Detect which cell encompasses the target text, then output its [x, y] center coordinate. 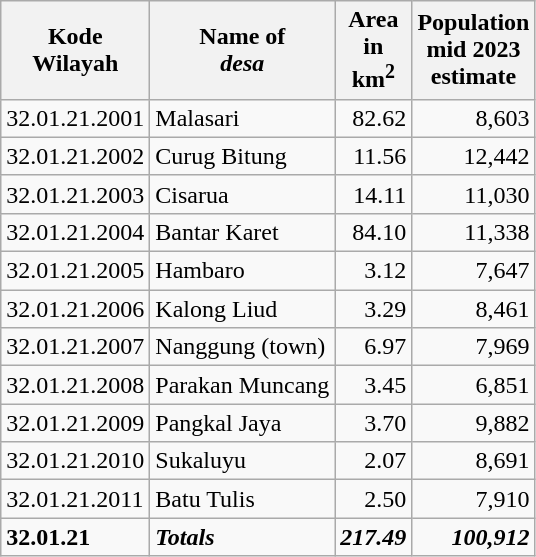
32.01.21.2001 [76, 118]
32.01.21.2008 [76, 385]
2.50 [374, 499]
3.45 [374, 385]
Cisarua [242, 194]
32.01.21.2004 [76, 232]
Name of desa [242, 50]
8,691 [474, 461]
7,969 [474, 347]
Populationmid 2023estimate [474, 50]
Bantar Karet [242, 232]
6,851 [474, 385]
8,461 [474, 309]
32.01.21.2002 [76, 156]
Hambaro [242, 271]
32.01.21.2005 [76, 271]
3.70 [374, 423]
Kalong Liud [242, 309]
6.97 [374, 347]
Batu Tulis [242, 499]
9,882 [474, 423]
3.12 [374, 271]
82.62 [374, 118]
7,647 [474, 271]
100,912 [474, 537]
32.01.21.2007 [76, 347]
217.49 [374, 537]
11,338 [474, 232]
Area in km2 [374, 50]
32.01.21.2009 [76, 423]
32.01.21.2006 [76, 309]
Curug Bitung [242, 156]
11,030 [474, 194]
Totals [242, 537]
32.01.21.2003 [76, 194]
84.10 [374, 232]
32.01.21.2011 [76, 499]
8,603 [474, 118]
Kode Wilayah [76, 50]
Parakan Muncang [242, 385]
3.29 [374, 309]
11.56 [374, 156]
14.11 [374, 194]
2.07 [374, 461]
Sukaluyu [242, 461]
12,442 [474, 156]
32.01.21 [76, 537]
Pangkal Jaya [242, 423]
Nanggung (town) [242, 347]
32.01.21.2010 [76, 461]
7,910 [474, 499]
Malasari [242, 118]
